Find where the given text appears and provide that cell's center as [X, Y] coordinate. 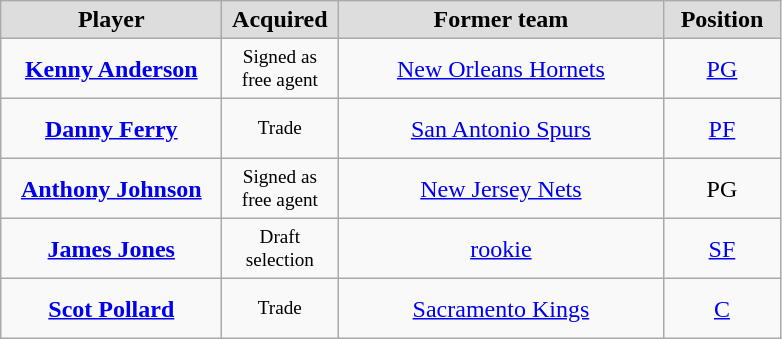
Position [722, 20]
Scot Pollard [112, 309]
Sacramento Kings [501, 309]
PF [722, 129]
Acquired [280, 20]
Draft selection [280, 249]
New Orleans Hornets [501, 69]
San Antonio Spurs [501, 129]
C [722, 309]
Former team [501, 20]
James Jones [112, 249]
SF [722, 249]
Anthony Johnson [112, 189]
New Jersey Nets [501, 189]
Danny Ferry [112, 129]
Player [112, 20]
rookie [501, 249]
Kenny Anderson [112, 69]
